Locate the cell with the specified text and output its (x, y) center coordinate. 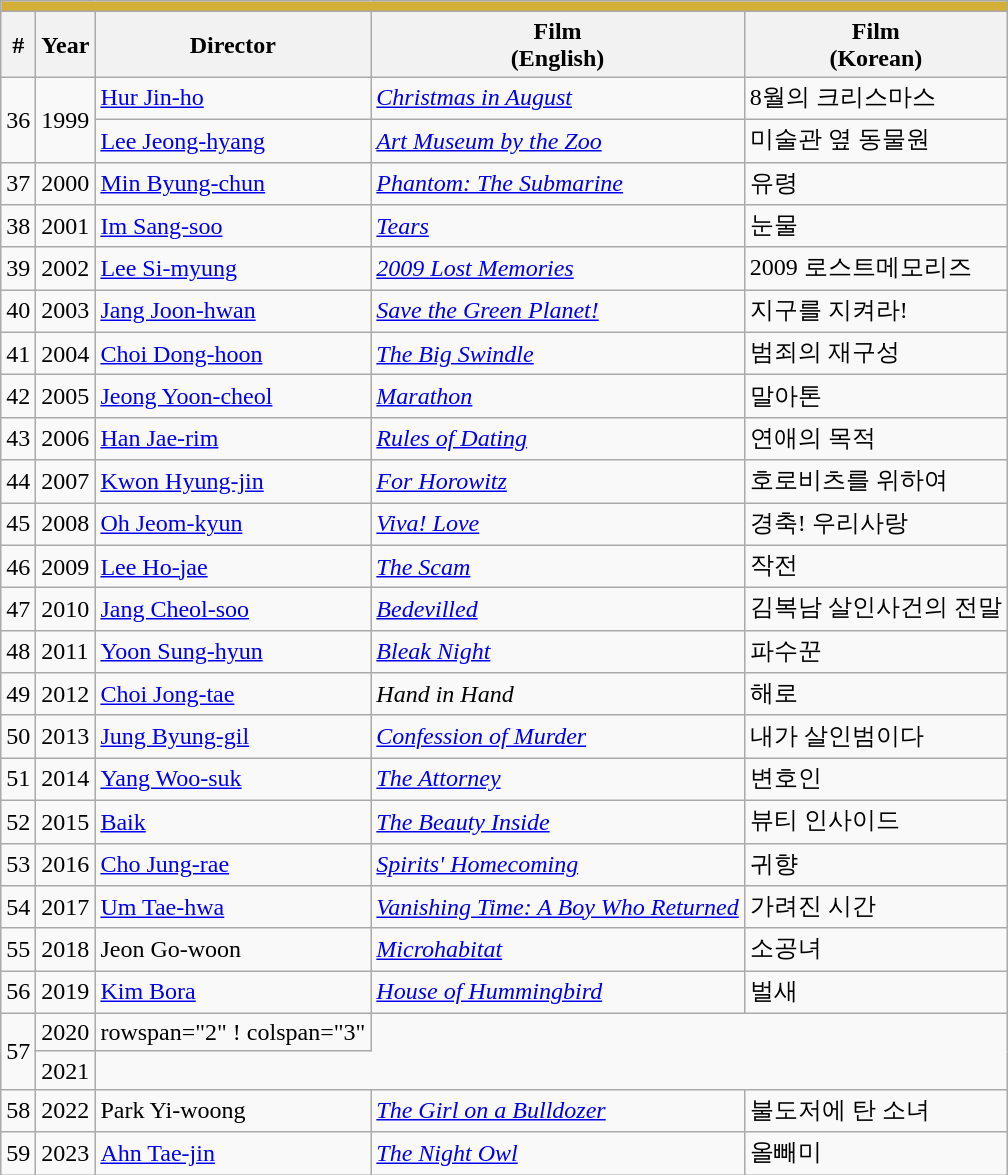
2013 (66, 736)
Tears (558, 226)
유령 (876, 184)
House of Hummingbird (558, 992)
Min Byung-chun (233, 184)
2016 (66, 864)
연애의 목적 (876, 438)
Jeong Yoon-cheol (233, 396)
Park Yi-woong (233, 1110)
53 (18, 864)
2012 (66, 694)
2007 (66, 482)
37 (18, 184)
The Scam (558, 566)
49 (18, 694)
Jang Joon-hwan (233, 312)
2020 (66, 1032)
작전 (876, 566)
Jang Cheol-soo (233, 610)
Phantom: The Submarine (558, 184)
# (18, 44)
2009 (66, 566)
The Attorney (558, 780)
For Horowitz (558, 482)
2011 (66, 652)
Lee Ho-jae (233, 566)
뷰티 인사이드 (876, 822)
2014 (66, 780)
가려진 시간 (876, 908)
2000 (66, 184)
Hand in Hand (558, 694)
Yoon Sung-hyun (233, 652)
The Night Owl (558, 1154)
해로 (876, 694)
Christmas in August (558, 98)
2002 (66, 268)
경축! 우리사랑 (876, 524)
1999 (66, 120)
김복남 살인사건의 전말 (876, 610)
The Big Swindle (558, 354)
55 (18, 950)
2017 (66, 908)
2010 (66, 610)
눈물 (876, 226)
45 (18, 524)
47 (18, 610)
48 (18, 652)
2003 (66, 312)
2015 (66, 822)
Vanishing Time: A Boy Who Returned (558, 908)
44 (18, 482)
54 (18, 908)
2009 Lost Memories (558, 268)
2009 로스트메모리즈 (876, 268)
Han Jae-rim (233, 438)
귀향 (876, 864)
불도저에 탄 소녀 (876, 1110)
2001 (66, 226)
Marathon (558, 396)
Kim Bora (233, 992)
Art Museum by the Zoo (558, 140)
8월의 크리스마스 (876, 98)
벌새 (876, 992)
41 (18, 354)
58 (18, 1110)
파수꾼 (876, 652)
올빼미 (876, 1154)
Bedevilled (558, 610)
2004 (66, 354)
범죄의 재구성 (876, 354)
Yang Woo-suk (233, 780)
Lee Jeong-hyang (233, 140)
Choi Jong-tae (233, 694)
59 (18, 1154)
Microhabitat (558, 950)
The Beauty Inside (558, 822)
Rules of Dating (558, 438)
2022 (66, 1110)
Jeon Go-woon (233, 950)
Lee Si-myung (233, 268)
소공녀 (876, 950)
39 (18, 268)
변호인 (876, 780)
51 (18, 780)
Ahn Tae-jin (233, 1154)
rowspan="2" ! colspan="3" (233, 1032)
50 (18, 736)
43 (18, 438)
Bleak Night (558, 652)
36 (18, 120)
2006 (66, 438)
Director (233, 44)
2018 (66, 950)
Jung Byung-gil (233, 736)
2019 (66, 992)
2008 (66, 524)
2023 (66, 1154)
Confession of Murder (558, 736)
Hur Jin-ho (233, 98)
Baik (233, 822)
호로비츠를 위하여 (876, 482)
Film(Korean) (876, 44)
Kwon Hyung-jin (233, 482)
Choi Dong-hoon (233, 354)
40 (18, 312)
말아톤 (876, 396)
2005 (66, 396)
57 (18, 1051)
Um Tae-hwa (233, 908)
내가 살인범이다 (876, 736)
Year (66, 44)
2021 (66, 1070)
Save the Green Planet! (558, 312)
42 (18, 396)
The Girl on a Bulldozer (558, 1110)
Oh Jeom-kyun (233, 524)
Cho Jung-rae (233, 864)
52 (18, 822)
Im Sang-soo (233, 226)
38 (18, 226)
Spirits' Homecoming (558, 864)
Film(English) (558, 44)
Viva! Love (558, 524)
46 (18, 566)
56 (18, 992)
지구를 지켜라! (876, 312)
미술관 옆 동물원 (876, 140)
